Scan for the cell matching the given text and deliver its (X, Y) coordinate at center. 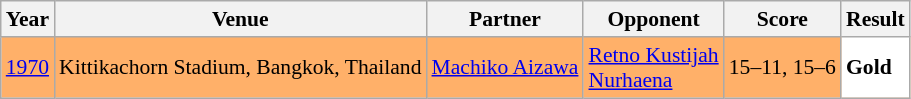
Partner (504, 19)
Gold (876, 68)
Venue (240, 19)
Retno Kustijah Nurhaena (653, 68)
Kittikachorn Stadium, Bangkok, Thailand (240, 68)
15–11, 15–6 (782, 68)
Year (28, 19)
Score (782, 19)
1970 (28, 68)
Machiko Aizawa (504, 68)
Result (876, 19)
Opponent (653, 19)
